Scan for the cell matching the given text and deliver its [X, Y] coordinate at center. 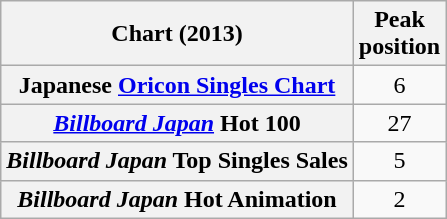
2 [399, 199]
Peakposition [399, 34]
Billboard Japan Hot Animation [178, 199]
5 [399, 161]
Billboard Japan Hot 100 [178, 123]
Billboard Japan Top Singles Sales [178, 161]
Chart (2013) [178, 34]
Japanese Oricon Singles Chart [178, 85]
27 [399, 123]
6 [399, 85]
